Locate the cell with the specified text and output its (X, Y) center coordinate. 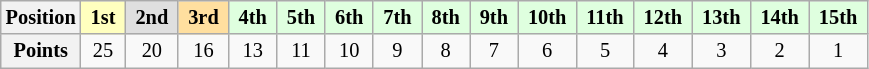
16 (203, 51)
7 (494, 51)
11th (604, 17)
15th (838, 17)
Points (41, 51)
12th (663, 17)
4th (253, 17)
11 (301, 51)
6 (547, 51)
3 (721, 51)
13 (253, 51)
20 (152, 51)
Position (41, 17)
13th (721, 17)
8 (446, 51)
2nd (152, 17)
7th (397, 17)
10 (349, 51)
3rd (203, 17)
4 (663, 51)
2 (779, 51)
1 (838, 51)
25 (104, 51)
14th (779, 17)
5 (604, 51)
8th (446, 17)
6th (349, 17)
5th (301, 17)
10th (547, 17)
1st (104, 17)
9 (397, 51)
9th (494, 17)
